Scan for the cell matching the given text and deliver its (x, y) coordinate at center. 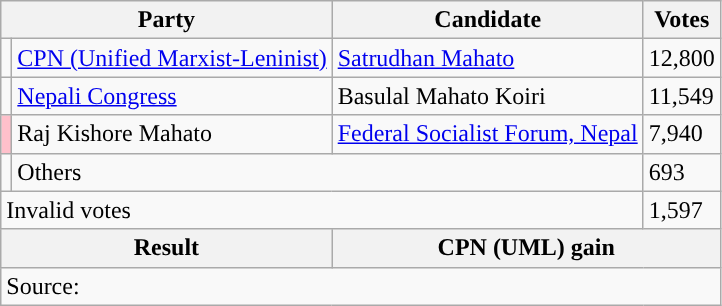
Raj Kishore Mahato (172, 134)
1,597 (682, 210)
693 (682, 172)
Party (166, 20)
Candidate (488, 20)
Votes (682, 20)
Federal Socialist Forum, Nepal (488, 134)
CPN (Unified Marxist-Leninist) (172, 58)
7,940 (682, 134)
Result (166, 248)
11,549 (682, 96)
Source: (361, 286)
CPN (UML) gain (526, 248)
Nepali Congress (172, 96)
Others (328, 172)
Satrudhan Mahato (488, 58)
12,800 (682, 58)
Basulal Mahato Koiri (488, 96)
Invalid votes (322, 210)
